Extract the [X, Y] coordinate from the center of the cell holding the provided text.  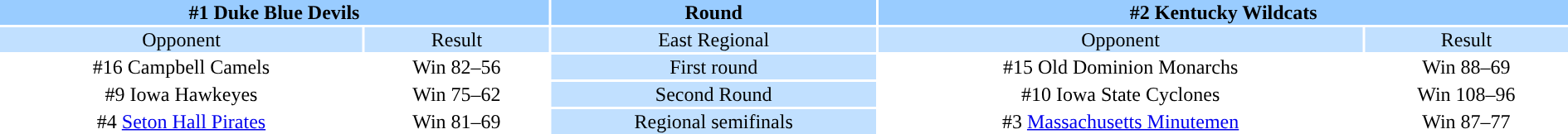
#4 Seton Hall Pirates [181, 122]
#1 Duke Blue Devils [274, 12]
Win 75–62 [456, 94]
Win 82–56 [456, 67]
Second Round [713, 94]
East Regional [713, 40]
#2 Kentucky Wildcats [1223, 12]
#9 Iowa Hawkeyes [181, 94]
#16 Campbell Camels [181, 67]
Round [713, 12]
Win 108–96 [1467, 94]
#15 Old Dominion Monarchs [1120, 67]
Win 81–69 [456, 122]
First round [713, 67]
Win 88–69 [1467, 67]
#3 Massachusetts Minutemen [1120, 122]
Win 87–77 [1467, 122]
Regional semifinals [713, 122]
#10 Iowa State Cyclones [1120, 94]
